Identify which cell holds the provided text, then report its [x, y] central coordinate. 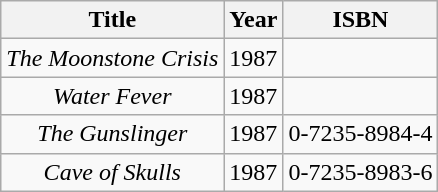
Title [112, 20]
ISBN [360, 20]
0-7235-8984-4 [360, 134]
Water Fever [112, 96]
Year [254, 20]
The Gunslinger [112, 134]
The Moonstone Crisis [112, 58]
0-7235-8983-6 [360, 172]
Cave of Skulls [112, 172]
